Pinpoint the cell where the given text exists, returning its [x, y] midpoint coordinate. 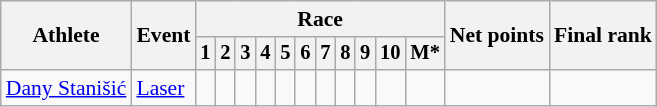
8 [345, 54]
Final rank [603, 36]
6 [305, 54]
2 [225, 54]
Race [320, 19]
M* [424, 54]
1 [205, 54]
Net points [497, 36]
Laser [163, 88]
10 [390, 54]
Event [163, 36]
Dany Stanišić [66, 88]
Athlete [66, 36]
7 [325, 54]
5 [285, 54]
9 [365, 54]
4 [265, 54]
3 [245, 54]
